Scan for the cell matching the given text and deliver its (x, y) coordinate at center. 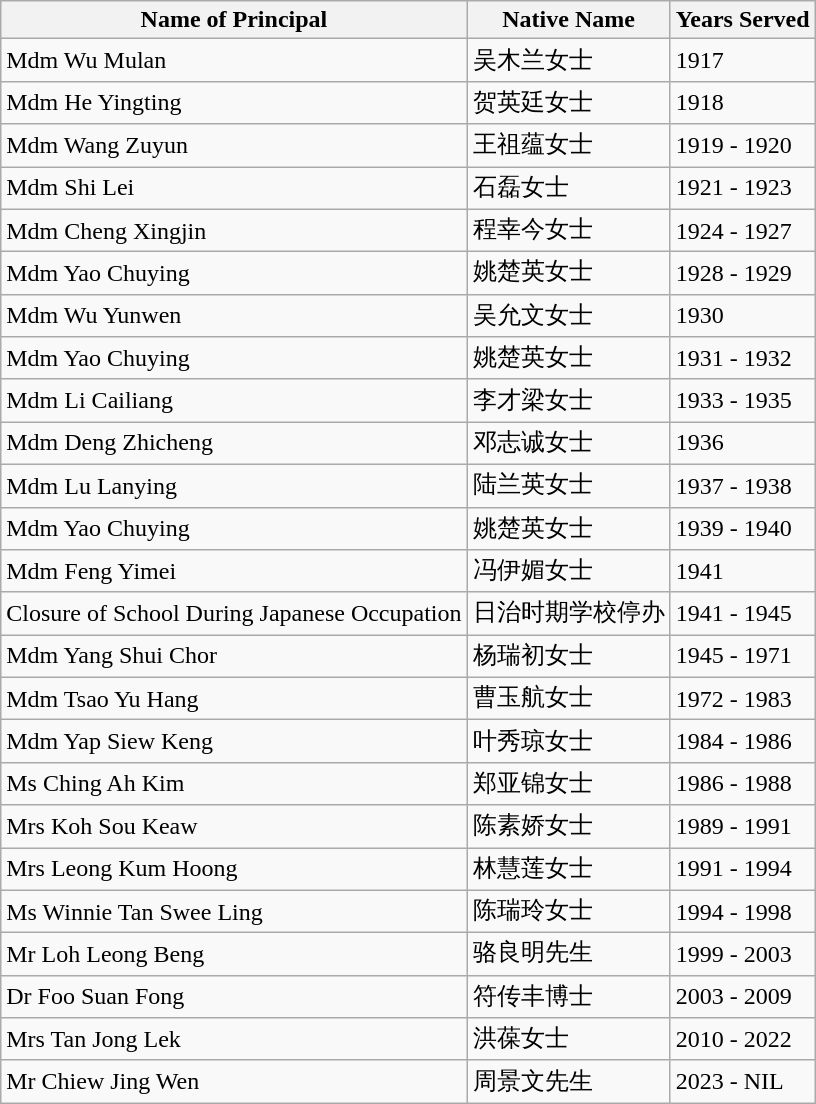
Mdm Lu Lanying (234, 486)
1930 (742, 316)
Mdm Cheng Xingjin (234, 230)
郑亚锦女士 (568, 784)
Mrs Leong Kum Hoong (234, 870)
吴木兰女士 (568, 60)
陈瑞玲女士 (568, 912)
Mdm He Yingting (234, 102)
1991 - 1994 (742, 870)
Years Served (742, 20)
日治时期学校停办 (568, 614)
洪葆女士 (568, 1040)
Mrs Koh Sou Keaw (234, 826)
1933 - 1935 (742, 400)
骆良明先生 (568, 954)
1918 (742, 102)
林慧莲女士 (568, 870)
1921 - 1923 (742, 188)
Mr Chiew Jing Wen (234, 1082)
李才梁女士 (568, 400)
1989 - 1991 (742, 826)
石磊女士 (568, 188)
Mdm Deng Zhicheng (234, 444)
1936 (742, 444)
Ms Winnie Tan Swee Ling (234, 912)
1941 (742, 572)
1917 (742, 60)
1937 - 1938 (742, 486)
1939 - 1940 (742, 528)
1999 - 2003 (742, 954)
1919 - 1920 (742, 146)
Mdm Wu Yunwen (234, 316)
1945 - 1971 (742, 656)
1924 - 1927 (742, 230)
程幸今女士 (568, 230)
Mdm Li Cailiang (234, 400)
1994 - 1998 (742, 912)
2023 - NIL (742, 1082)
冯伊媚女士 (568, 572)
贺英廷女士 (568, 102)
Mdm Wang Zuyun (234, 146)
陆兰英女士 (568, 486)
1984 - 1986 (742, 742)
杨瑞初女士 (568, 656)
吴允文女士 (568, 316)
1941 - 1945 (742, 614)
Ms Ching Ah Kim (234, 784)
周景文先生 (568, 1082)
Native Name (568, 20)
Mdm Yap Siew Keng (234, 742)
Mdm Shi Lei (234, 188)
Mrs Tan Jong Lek (234, 1040)
曹玉航女士 (568, 698)
Mdm Tsao Yu Hang (234, 698)
Name of Principal (234, 20)
Mdm Yang Shui Chor (234, 656)
1931 - 1932 (742, 358)
陈素娇女士 (568, 826)
Mr Loh Leong Beng (234, 954)
2003 - 2009 (742, 996)
Closure of School During Japanese Occupation (234, 614)
1972 - 1983 (742, 698)
1928 - 1929 (742, 274)
Mdm Feng Yimei (234, 572)
王祖蕴女士 (568, 146)
符传丰博士 (568, 996)
2010 - 2022 (742, 1040)
邓志诚女士 (568, 444)
Mdm Wu Mulan (234, 60)
Dr Foo Suan Fong (234, 996)
叶秀琼女士 (568, 742)
1986 - 1988 (742, 784)
